Determine the (x, y) coordinate at the center of the cell enclosing the given text.  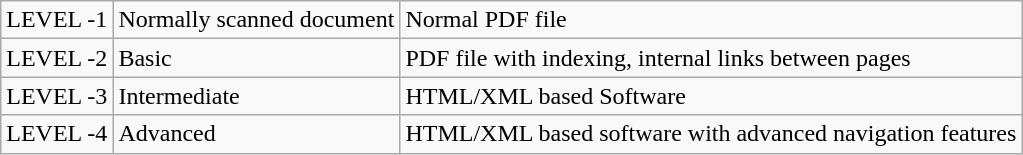
Normally scanned document (256, 20)
LEVEL -2 (57, 58)
Normal PDF file (711, 20)
Intermediate (256, 96)
Basic (256, 58)
LEVEL -3 (57, 96)
HTML/XML based Software (711, 96)
PDF file with indexing, internal links between pages (711, 58)
LEVEL -1 (57, 20)
Advanced (256, 134)
LEVEL -4 (57, 134)
HTML/XML based software with advanced navigation features (711, 134)
